For the text-containing cell, return its midpoint in (X, Y) coordinate format. 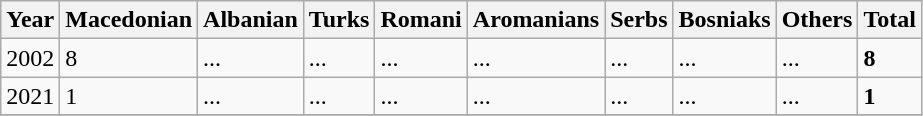
Macedonian (129, 20)
2021 (30, 96)
Year (30, 20)
Bosniaks (724, 20)
Aromanians (536, 20)
Others (817, 20)
2002 (30, 58)
Serbs (639, 20)
Albanian (251, 20)
Total (890, 20)
Turks (339, 20)
Romani (421, 20)
